Extract the (X, Y) coordinate from the center of the cell holding the provided text.  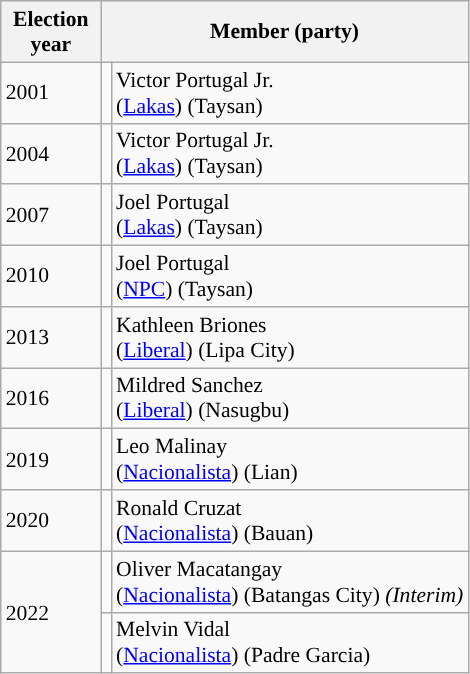
2010 (51, 276)
Leo Malinay(Nacionalista) (Lian) (290, 460)
2007 (51, 216)
2022 (51, 612)
2013 (51, 338)
2001 (51, 92)
2016 (51, 398)
Mildred Sanchez(Liberal) (Nasugbu) (290, 398)
Member (party) (284, 32)
Kathleen Briones(Liberal) (Lipa City) (290, 338)
2004 (51, 154)
2020 (51, 520)
Joel Portugal(NPC) (Taysan) (290, 276)
2019 (51, 460)
Joel Portugal(Lakas) (Taysan) (290, 216)
Ronald Cruzat(Nacionalista) (Bauan) (290, 520)
Electionyear (51, 32)
Melvin Vidal(Nacionalista) (Padre Garcia) (290, 642)
Oliver Macatangay(Nacionalista) (Batangas City) (Interim) (290, 582)
